Determine the [X, Y] coordinate at the center of the cell enclosing the given text.  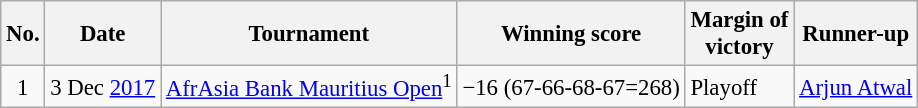
1 [23, 87]
Runner-up [856, 34]
−16 (67-66-68-67=268) [571, 87]
Margin ofvictory [740, 34]
AfrAsia Bank Mauritius Open1 [308, 87]
Playoff [740, 87]
Tournament [308, 34]
Winning score [571, 34]
Date [103, 34]
No. [23, 34]
3 Dec 2017 [103, 87]
Arjun Atwal [856, 87]
